Pinpoint the cell where the given text exists, returning its (X, Y) midpoint coordinate. 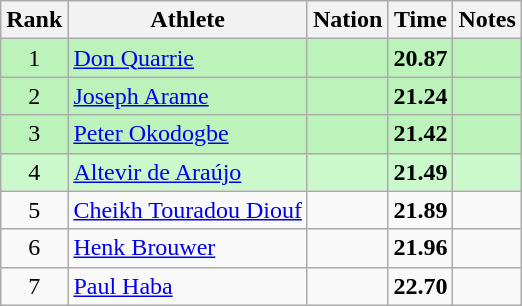
Joseph Arame (188, 96)
21.24 (420, 96)
Paul Haba (188, 286)
21.49 (420, 172)
5 (34, 210)
Peter Okodogbe (188, 134)
Henk Brouwer (188, 248)
4 (34, 172)
21.96 (420, 248)
Notes (487, 20)
Cheikh Touradou Diouf (188, 210)
21.42 (420, 134)
2 (34, 96)
20.87 (420, 58)
Athlete (188, 20)
Nation (347, 20)
22.70 (420, 286)
Don Quarrie (188, 58)
Altevir de Araújo (188, 172)
21.89 (420, 210)
7 (34, 286)
Time (420, 20)
Rank (34, 20)
1 (34, 58)
3 (34, 134)
6 (34, 248)
